Return (x, y) of the center of cell containing provided text 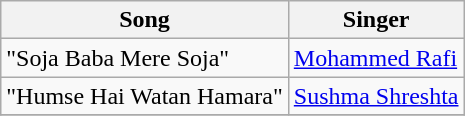
Sushma Shreshta (376, 96)
Mohammed Rafi (376, 58)
Singer (376, 20)
Song (145, 20)
"Humse Hai Watan Hamara" (145, 96)
"Soja Baba Mere Soja" (145, 58)
